Identify which cell holds the provided text, then report its [x, y] central coordinate. 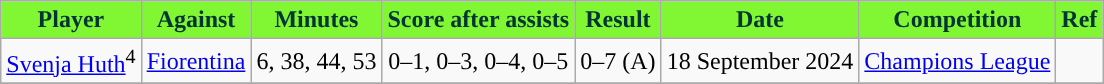
Against [196, 20]
Svenja Huth4 [71, 62]
Champions League [958, 62]
Competition [958, 20]
Date [760, 20]
Score after assists [478, 20]
0–1, 0–3, 0–4, 0–5 [478, 62]
Fiorentina [196, 62]
18 September 2024 [760, 62]
Player [71, 20]
6, 38, 44, 53 [316, 62]
Ref [1080, 20]
0–7 (A) [618, 62]
Minutes [316, 20]
Result [618, 20]
